For the text-containing cell, return its midpoint in [X, Y] coordinate format. 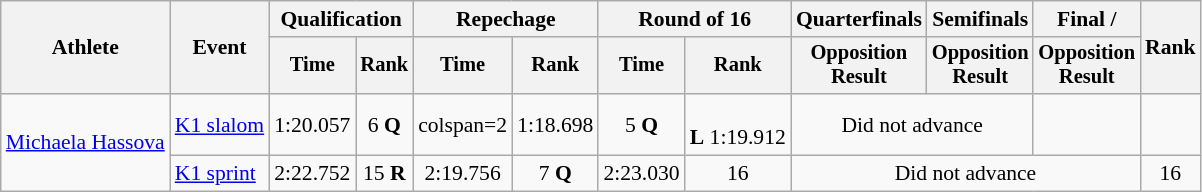
2:19.756 [462, 174]
Final / [1086, 19]
Michaela Hassova [86, 142]
5 Q [641, 124]
2:23.030 [641, 174]
Qualification [341, 19]
Semifinals [980, 19]
2:22.752 [312, 174]
7 Q [555, 174]
1:20.057 [312, 124]
L 1:19.912 [738, 124]
6 Q [385, 124]
15 R [385, 174]
K1 slalom [220, 124]
colspan=2 [462, 124]
Repechage [506, 19]
1:18.698 [555, 124]
Round of 16 [694, 19]
Event [220, 48]
Quarterfinals [859, 19]
K1 sprint [220, 174]
Athlete [86, 48]
